Scan for the cell matching the given text and deliver its (x, y) coordinate at center. 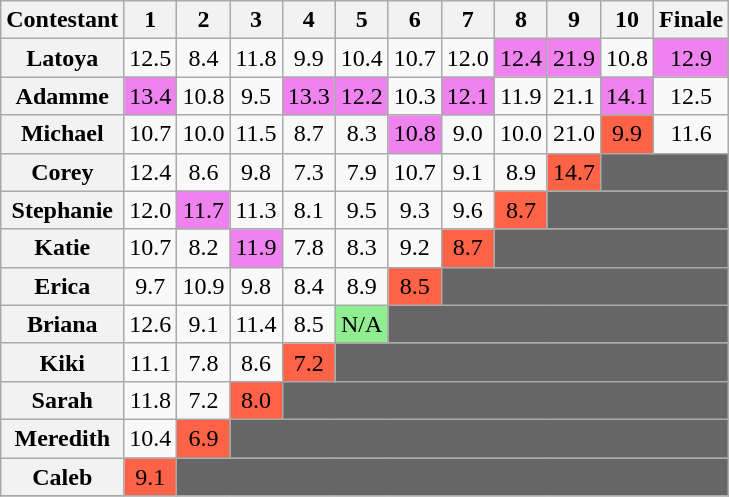
6 (414, 20)
14.1 (626, 96)
11.6 (692, 134)
9.3 (414, 210)
13.3 (308, 96)
12.9 (692, 58)
Katie (62, 248)
13.4 (150, 96)
Erica (62, 286)
12.6 (150, 324)
Sarah (62, 400)
5 (362, 20)
Meredith (62, 438)
Latoya (62, 58)
Caleb (62, 477)
2 (204, 20)
N/A (362, 324)
8 (520, 20)
8.2 (204, 248)
11.7 (204, 210)
Adamme (62, 96)
21.1 (574, 96)
11.5 (256, 134)
21.0 (574, 134)
Briana (62, 324)
7 (468, 20)
12.1 (468, 96)
Kiki (62, 362)
Stephanie (62, 210)
Michael (62, 134)
11.4 (256, 324)
Finale (692, 20)
10.3 (414, 96)
8.1 (308, 210)
10.9 (204, 286)
8.0 (256, 400)
9.2 (414, 248)
7.9 (362, 172)
21.9 (574, 58)
9.7 (150, 286)
14.7 (574, 172)
3 (256, 20)
9.0 (468, 134)
12.2 (362, 96)
6.9 (204, 438)
Contestant (62, 20)
11.1 (150, 362)
9.6 (468, 210)
Corey (62, 172)
10 (626, 20)
9 (574, 20)
4 (308, 20)
1 (150, 20)
11.3 (256, 210)
7.3 (308, 172)
